Capture the cell that displays the provided text and extract its (x, y) central coordinate. 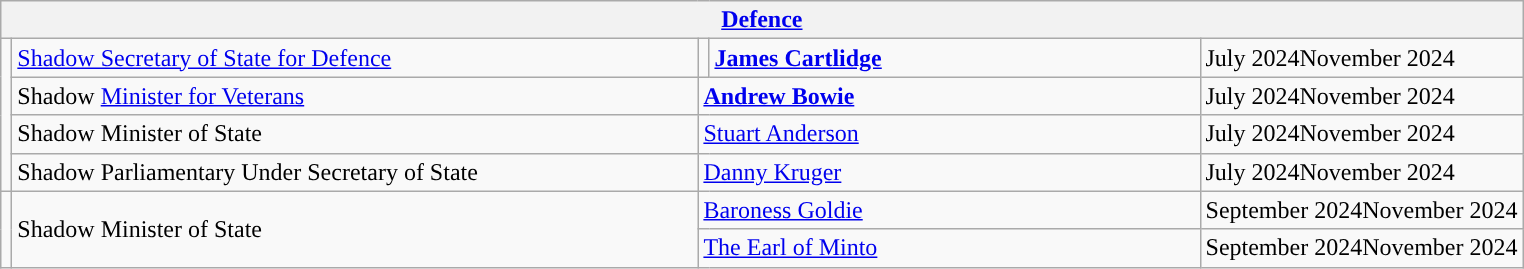
James Cartlidge (954, 58)
Shadow Parliamentary Under Secretary of State (355, 172)
Defence (762, 20)
Andrew Bowie (949, 96)
The Earl of Minto (949, 248)
Shadow Minister for Veterans (355, 96)
Shadow Secretary of State for Defence (355, 58)
Stuart Anderson (949, 134)
Baroness Goldie (949, 210)
Danny Kruger (949, 172)
